Provide the (X, Y) coordinate of the cell's center where the given text is located.  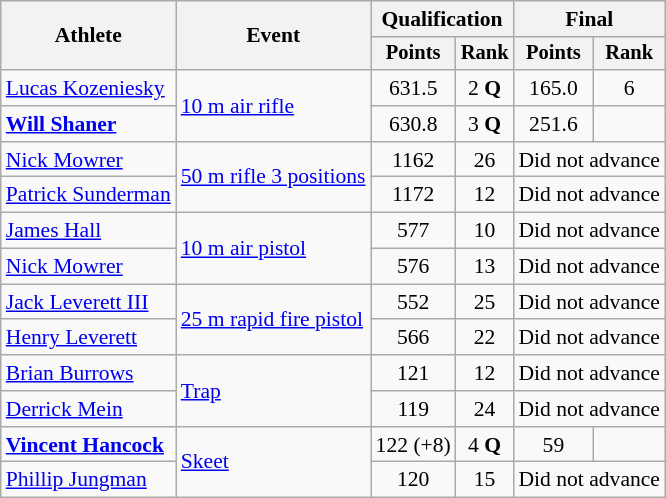
3 Q (485, 124)
122 (+8) (414, 445)
25 m rapid fire pistol (274, 320)
Lucas Kozeniesky (88, 88)
121 (414, 373)
10 (485, 231)
2 Q (485, 88)
13 (485, 267)
251.6 (553, 124)
Patrick Sunderman (88, 195)
Henry Leverett (88, 338)
Jack Leverett III (88, 302)
Vincent Hancock (88, 445)
24 (485, 409)
552 (414, 302)
Trap (274, 390)
50 m rifle 3 positions (274, 178)
25 (485, 302)
Phillip Jungman (88, 480)
120 (414, 480)
James Hall (88, 231)
Derrick Mein (88, 409)
Will Shaner (88, 124)
630.8 (414, 124)
1172 (414, 195)
1162 (414, 160)
10 m air rifle (274, 106)
Brian Burrows (88, 373)
566 (414, 338)
Event (274, 36)
576 (414, 267)
15 (485, 480)
119 (414, 409)
4 Q (485, 445)
6 (629, 88)
577 (414, 231)
Final (589, 19)
631.5 (414, 88)
Qualification (442, 19)
165.0 (553, 88)
59 (553, 445)
Skeet (274, 462)
Athlete (88, 36)
26 (485, 160)
10 m air pistol (274, 248)
22 (485, 338)
